Identify which cell holds the provided text, then report its (X, Y) central coordinate. 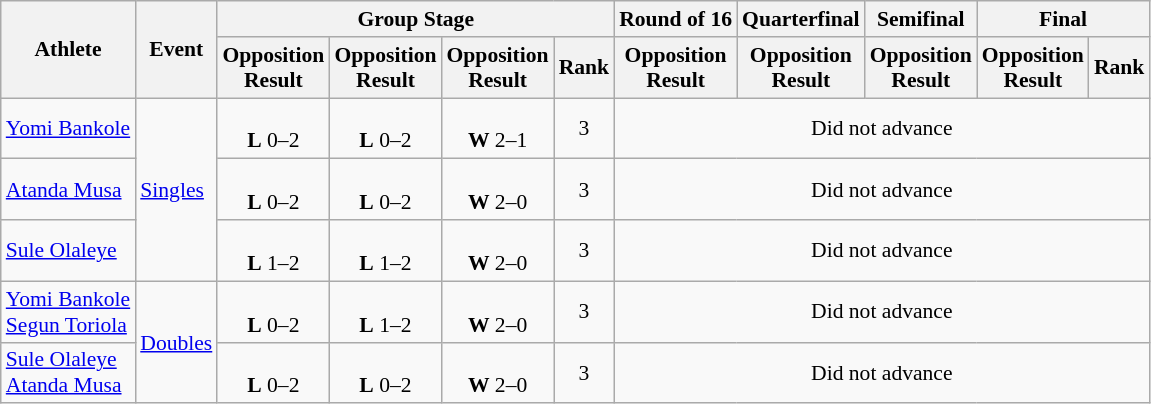
Semifinal (921, 19)
Atanda Musa (68, 190)
Event (176, 50)
Quarterfinal (801, 19)
Athlete (68, 50)
Yomi BankoleSegun Toriola (68, 312)
Yomi Bankole (68, 128)
Singles (176, 190)
Final (1064, 19)
Doubles (176, 342)
Round of 16 (676, 19)
Sule OlaleyeAtanda Musa (68, 372)
W 2–1 (498, 128)
Sule Olaleye (68, 250)
Group Stage (416, 19)
